Output the [X, Y] coordinate of the center of the cell containing the given text.  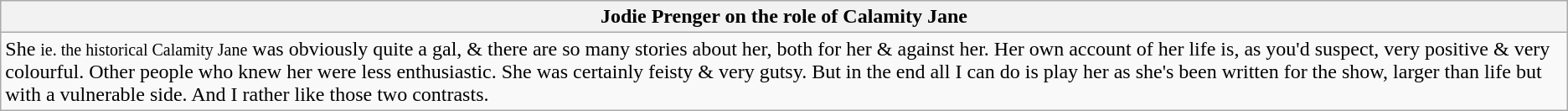
Jodie Prenger on the role of Calamity Jane [784, 17]
